Determine the (x, y) coordinate at the center of the cell enclosing the given text.  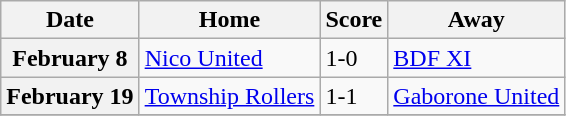
BDF XI (476, 58)
1-0 (354, 58)
Home (230, 20)
Township Rollers (230, 96)
Away (476, 20)
Nico United (230, 58)
Date (70, 20)
Score (354, 20)
Gaborone United (476, 96)
February 19 (70, 96)
1-1 (354, 96)
February 8 (70, 58)
